Identify which cell holds the provided text, then report its [x, y] central coordinate. 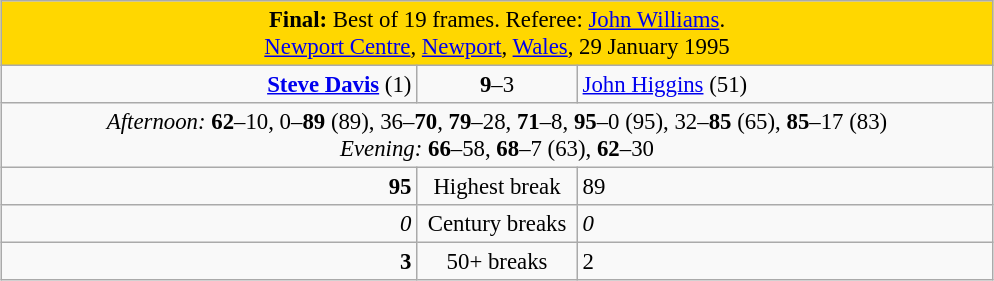
John Higgins (51) [785, 85]
Final: Best of 19 frames. Referee: John Williams.Newport Centre, Newport, Wales, 29 January 1995 [497, 34]
Highest break [498, 187]
9–3 [498, 85]
50+ breaks [498, 262]
89 [785, 187]
Century breaks [498, 224]
2 [785, 262]
Afternoon: 62–10, 0–89 (89), 36–70, 79–28, 71–8, 95–0 (95), 32–85 (65), 85–17 (83)Evening: 66–58, 68–7 (63), 62–30 [497, 136]
Steve Davis (1) [209, 85]
95 [209, 187]
3 [209, 262]
